Search for the cell housing the specified text and yield its (X, Y) center coordinate. 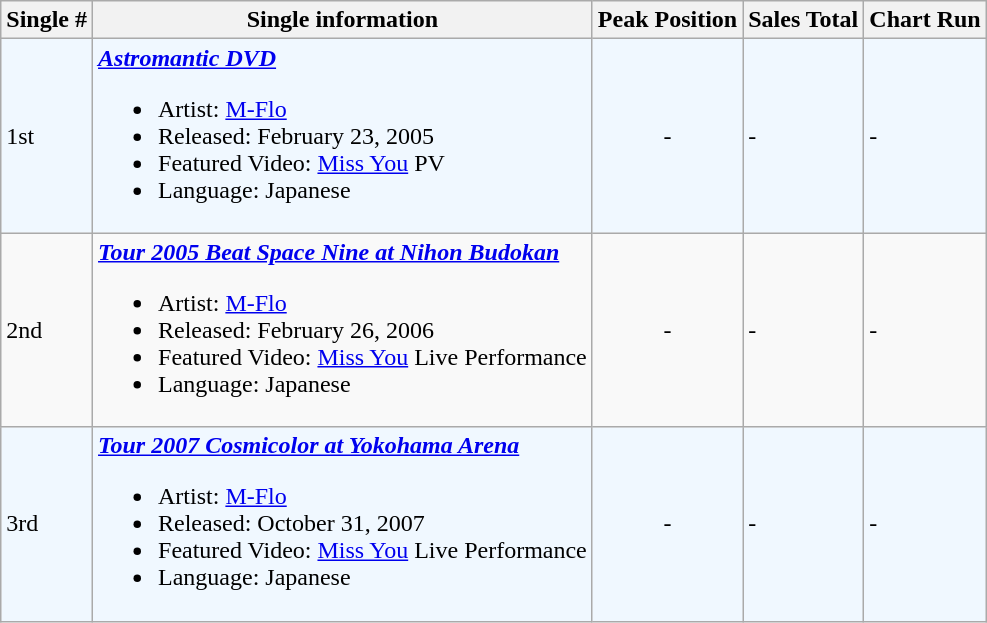
Astromantic DVDArtist: M-FloReleased: February 23, 2005Featured Video: Miss You PVLanguage: Japanese (343, 136)
2nd (47, 330)
Single # (47, 20)
Peak Position (667, 20)
Tour 2007 Cosmicolor at Yokohama ArenaArtist: M-FloReleased: October 31, 2007Featured Video: Miss You Live PerformanceLanguage: Japanese (343, 524)
Sales Total (804, 20)
Single information (343, 20)
Tour 2005 Beat Space Nine at Nihon BudokanArtist: M-FloReleased: February 26, 2006Featured Video: Miss You Live PerformanceLanguage: Japanese (343, 330)
Chart Run (925, 20)
3rd (47, 524)
1st (47, 136)
